Find where the given text appears and provide that cell's center as [x, y] coordinate. 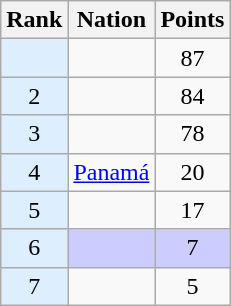
Rank [34, 20]
Nation [112, 20]
Points [192, 20]
78 [192, 134]
87 [192, 58]
17 [192, 210]
Panamá [112, 172]
20 [192, 172]
2 [34, 96]
3 [34, 134]
6 [34, 248]
84 [192, 96]
4 [34, 172]
